Identify which cell holds the provided text, then report its (X, Y) central coordinate. 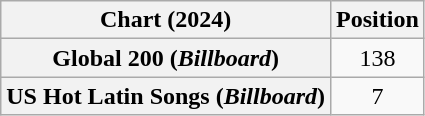
7 (378, 96)
138 (378, 58)
Global 200 (Billboard) (166, 58)
US Hot Latin Songs (Billboard) (166, 96)
Position (378, 20)
Chart (2024) (166, 20)
